Scan for the cell matching the given text and deliver its (x, y) coordinate at center. 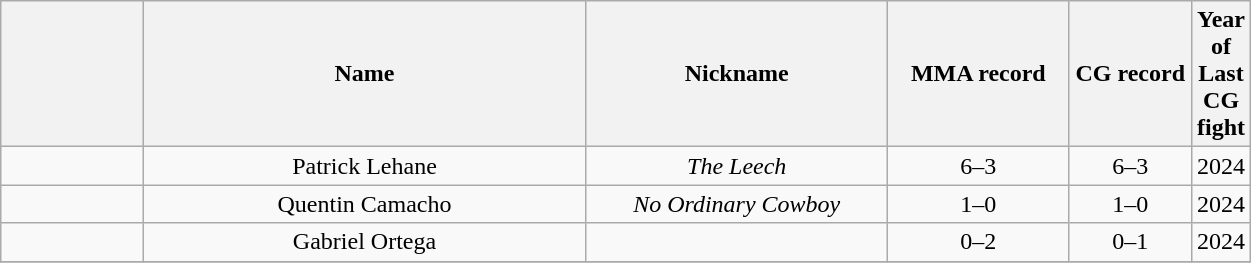
Quentin Camacho (364, 204)
No Ordinary Cowboy (737, 204)
Year of Last CG fight (1220, 74)
MMA record (979, 74)
Name (364, 74)
Gabriel Ortega (364, 242)
Patrick Lehane (364, 166)
Nickname (737, 74)
The Leech (737, 166)
0–2 (979, 242)
0–1 (1130, 242)
CG record (1130, 74)
